For the text-containing cell, return its midpoint in (X, Y) coordinate format. 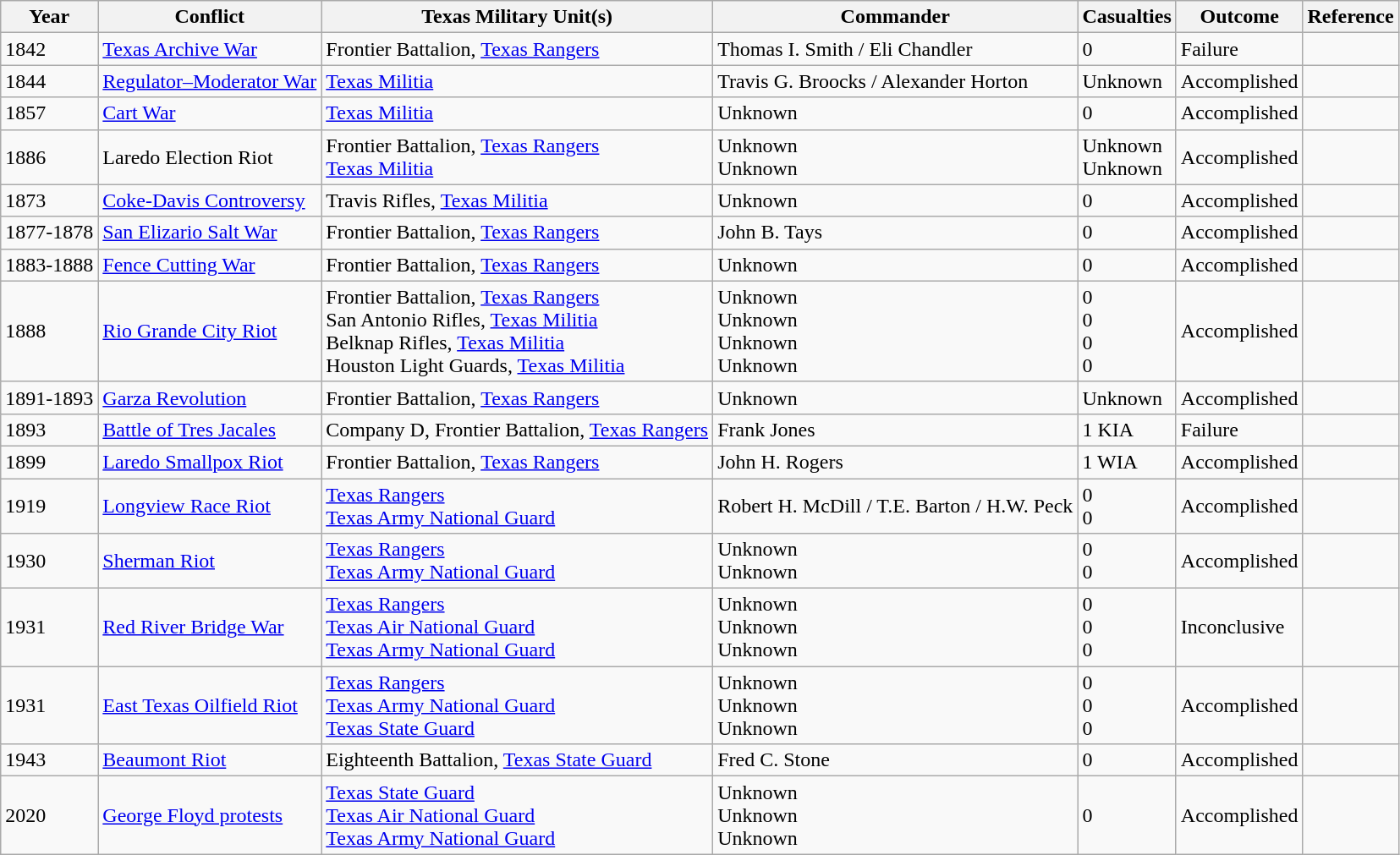
Coke-Davis Controversy (210, 200)
1873 (49, 200)
Frontier Battalion, Texas RangersSan Antonio Rifles, Texas MilitiaBelknap Rifles, Texas MilitiaHouston Light Guards, Texas Militia (518, 332)
1883-1888 (49, 265)
Reference (1350, 17)
Laredo Smallpox Riot (210, 462)
Outcome (1239, 17)
Inconclusive (1239, 628)
Commander (895, 17)
1930 (49, 562)
Regulator–Moderator War (210, 81)
1919 (49, 506)
Battle of Tres Jacales (210, 430)
Company D, Frontier Battalion, Texas Rangers (518, 430)
Laredo Election Riot (210, 157)
1844 (49, 81)
Texas State GuardTexas Air National GuardTexas Army National Guard (518, 815)
1888 (49, 332)
Fred C. Stone (895, 760)
John H. Rogers (895, 462)
East Texas Oilfield Riot (210, 705)
Cart War (210, 113)
Sherman Riot (210, 562)
Fence Cutting War (210, 265)
2020 (49, 815)
John B. Tays (895, 233)
San Elizario Salt War (210, 233)
George Floyd protests (210, 815)
Travis Rifles, Texas Militia (518, 200)
UnknownUnknownUnknownUnknown (895, 332)
1886 (49, 157)
1842 (49, 49)
Texas Military Unit(s) (518, 17)
Thomas I. Smith / Eli Chandler (895, 49)
1 WIA (1127, 462)
Red River Bridge War (210, 628)
1857 (49, 113)
0000 (1127, 332)
Frank Jones (895, 430)
Robert H. McDill / T.E. Barton / H.W. Peck (895, 506)
Longview Race Riot (210, 506)
Eighteenth Battalion, Texas State Guard (518, 760)
Texas RangersTexas Army National GuardTexas State Guard (518, 705)
Frontier Battalion, Texas RangersTexas Militia (518, 157)
1877-1878 (49, 233)
Year (49, 17)
Rio Grande City Riot (210, 332)
Conflict (210, 17)
1 KIA (1127, 430)
Beaumont Riot (210, 760)
Texas RangersTexas Air National GuardTexas Army National Guard (518, 628)
Garza Revolution (210, 397)
Casualties (1127, 17)
Travis G. Broocks / Alexander Horton (895, 81)
1943 (49, 760)
1893 (49, 430)
1891-1893 (49, 397)
1899 (49, 462)
Texas Archive War (210, 49)
